Extract the [x, y] coordinate from the center of the cell holding the provided text.  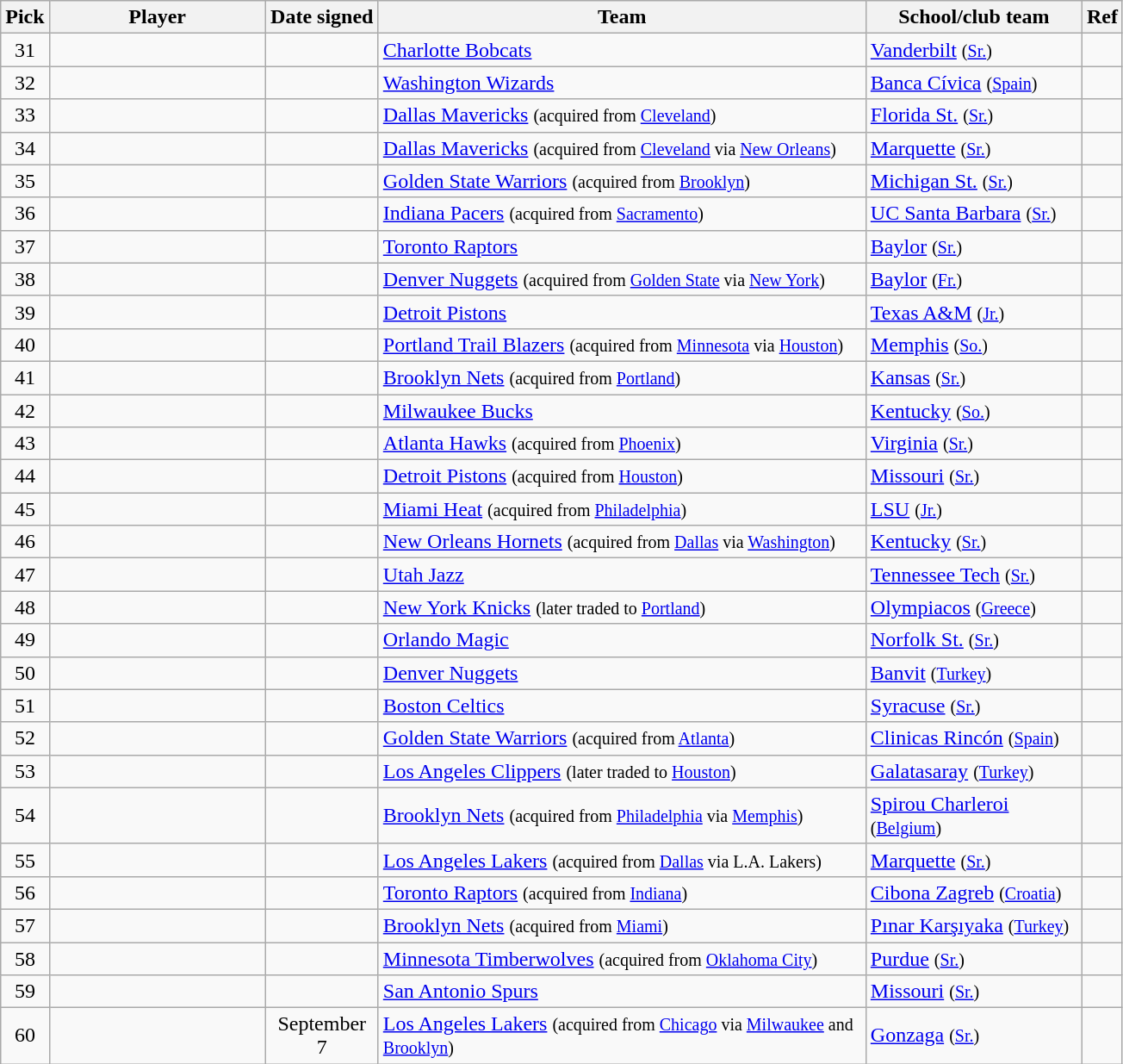
Atlanta Hawks (acquired from Phoenix) [622, 444]
Toronto Raptors (acquired from Indiana) [622, 893]
Galatasaray (Turkey) [973, 771]
Norfolk St. (Sr.) [973, 640]
Charlotte Bobcats [622, 50]
50 [25, 673]
Dallas Mavericks (acquired from Cleveland) [622, 115]
55 [25, 860]
58 [25, 959]
41 [25, 377]
37 [25, 246]
Pick [25, 17]
Washington Wizards [622, 83]
36 [25, 214]
47 [25, 575]
Texas A&M (Jr.) [973, 312]
51 [25, 706]
Detroit Pistons (acquired from Houston) [622, 476]
44 [25, 476]
Florida St. (Sr.) [973, 115]
31 [25, 50]
September 7 [322, 1036]
San Antonio Spurs [622, 992]
Los Angeles Clippers (later traded to Houston) [622, 771]
34 [25, 148]
Brooklyn Nets (acquired from Miami) [622, 925]
Baylor (Sr.) [973, 246]
43 [25, 444]
Brooklyn Nets (acquired from Portland) [622, 377]
Banca Cívica (Spain) [973, 83]
54 [25, 815]
Banvit (Turkey) [973, 673]
Toronto Raptors [622, 246]
Minnesota Timberwolves (acquired from Oklahoma City) [622, 959]
Vanderbilt (Sr.) [973, 50]
59 [25, 992]
Spirou Charleroi (Belgium) [973, 815]
60 [25, 1036]
45 [25, 509]
LSU (Jr.) [973, 509]
Kentucky (Sr.) [973, 542]
49 [25, 640]
Team [622, 17]
Pınar Karşıyaka (Turkey) [973, 925]
42 [25, 411]
Milwaukee Bucks [622, 411]
New Orleans Hornets (acquired from Dallas via Washington) [622, 542]
School/club team [973, 17]
Brooklyn Nets (acquired from Philadelphia via Memphis) [622, 815]
Syracuse (Sr.) [973, 706]
Gonzaga (Sr.) [973, 1036]
35 [25, 181]
Boston Celtics [622, 706]
Olympiacos (Greece) [973, 607]
Date signed [322, 17]
Denver Nuggets [622, 673]
Tennessee Tech (Sr.) [973, 575]
Los Angeles Lakers (acquired from Chicago via Milwaukee and Brooklyn) [622, 1036]
Dallas Mavericks (acquired from Cleveland via New Orleans) [622, 148]
Virginia (Sr.) [973, 444]
Denver Nuggets (acquired from Golden State via New York) [622, 279]
Clinicas Rincón (Spain) [973, 738]
Purdue (Sr.) [973, 959]
Portland Trail Blazers (acquired from Minnesota via Houston) [622, 345]
New York Knicks (later traded to Portland) [622, 607]
Memphis (So.) [973, 345]
Miami Heat (acquired from Philadelphia) [622, 509]
Golden State Warriors (acquired from Atlanta) [622, 738]
32 [25, 83]
52 [25, 738]
38 [25, 279]
Orlando Magic [622, 640]
39 [25, 312]
48 [25, 607]
Cibona Zagreb (Croatia) [973, 893]
53 [25, 771]
Michigan St. (Sr.) [973, 181]
Indiana Pacers (acquired from Sacramento) [622, 214]
46 [25, 542]
Player [157, 17]
Ref [1102, 17]
40 [25, 345]
Kentucky (So.) [973, 411]
Kansas (Sr.) [973, 377]
Utah Jazz [622, 575]
57 [25, 925]
Los Angeles Lakers (acquired from Dallas via L.A. Lakers) [622, 860]
33 [25, 115]
UC Santa Barbara (Sr.) [973, 214]
56 [25, 893]
Detroit Pistons [622, 312]
Golden State Warriors (acquired from Brooklyn) [622, 181]
Baylor (Fr.) [973, 279]
